Determine the [X, Y] coordinate at the center of the cell enclosing the given text.  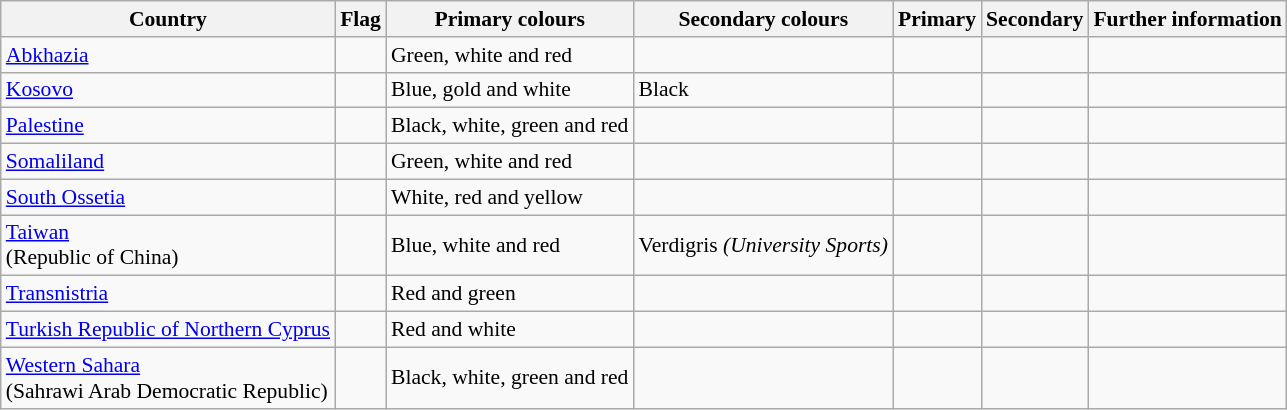
Secondary colours [763, 19]
South Ossetia [168, 197]
Blue, white and red [510, 246]
Palestine [168, 126]
Primary colours [510, 19]
Transnistria [168, 294]
Western Sahara(Sahrawi Arab Democratic Republic) [168, 378]
Verdigris (University Sports) [763, 246]
Primary [937, 19]
Flag [360, 19]
Blue, gold and white [510, 90]
Further information [1188, 19]
Kosovo [168, 90]
Taiwan(Republic of China) [168, 246]
Abkhazia [168, 55]
Black [763, 90]
White, red and yellow [510, 197]
Red and white [510, 330]
Country [168, 19]
Turkish Republic of Northern Cyprus [168, 330]
Secondary [1034, 19]
Somaliland [168, 162]
Red and green [510, 294]
